Scan for the cell matching the given text and deliver its (X, Y) coordinate at center. 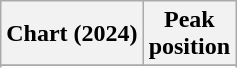
Peakposition (189, 34)
Chart (2024) (72, 34)
